Output the [x, y] coordinate of the center of the cell containing the given text.  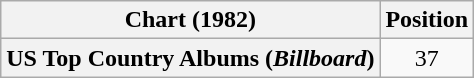
Chart (1982) [190, 20]
37 [427, 58]
US Top Country Albums (Billboard) [190, 58]
Position [427, 20]
